Detect which cell encompasses the target text, then output its [X, Y] center coordinate. 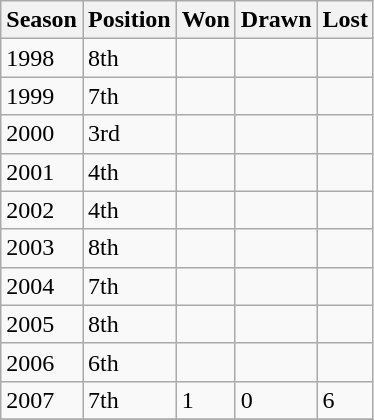
6 [345, 400]
2000 [42, 134]
2003 [42, 248]
6th [129, 362]
Season [42, 20]
1998 [42, 58]
Won [206, 20]
Drawn [276, 20]
2006 [42, 362]
2004 [42, 286]
2005 [42, 324]
0 [276, 400]
2002 [42, 210]
Lost [345, 20]
1999 [42, 96]
3rd [129, 134]
1 [206, 400]
2001 [42, 172]
Position [129, 20]
2007 [42, 400]
